Locate the cell with the specified text and output its (X, Y) center coordinate. 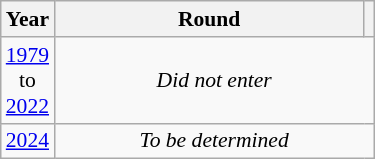
To be determined (214, 141)
Round (209, 19)
Year (28, 19)
1979to2022 (28, 80)
Did not enter (214, 80)
2024 (28, 141)
